Pinpoint the cell where the given text exists, returning its [X, Y] midpoint coordinate. 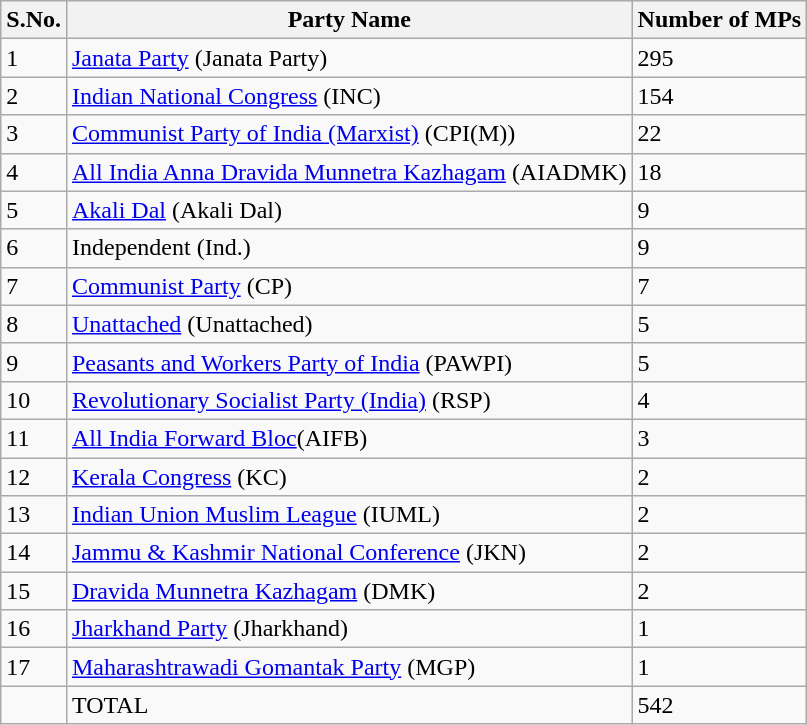
Jharkhand Party (Jharkhand) [349, 629]
Dravida Munnetra Kazhagam (DMK) [349, 591]
Unattached (Unattached) [349, 324]
295 [720, 58]
Party Name [349, 20]
22 [720, 134]
11 [34, 438]
14 [34, 553]
Maharashtrawadi Gomantak Party (MGP) [349, 667]
15 [34, 591]
Independent (Ind.) [349, 248]
Communist Party (CP) [349, 286]
542 [720, 705]
18 [720, 172]
All India Forward Bloc(AIFB) [349, 438]
Peasants and Workers Party of India (PAWPI) [349, 362]
6 [34, 248]
8 [34, 324]
TOTAL [349, 705]
Kerala Congress (KC) [349, 477]
All India Anna Dravida Munnetra Kazhagam (AIADMK) [349, 172]
10 [34, 400]
Indian National Congress (INC) [349, 96]
Communist Party of India (Marxist) (CPI(M)) [349, 134]
12 [34, 477]
17 [34, 667]
Akali Dal (Akali Dal) [349, 210]
Indian Union Muslim League (IUML) [349, 515]
Jammu & Kashmir National Conference (JKN) [349, 553]
Janata Party (Janata Party) [349, 58]
16 [34, 629]
154 [720, 96]
Number of MPs [720, 20]
S.No. [34, 20]
13 [34, 515]
Revolutionary Socialist Party (India) (RSP) [349, 400]
